Find where the given text appears and provide that cell's center as [X, Y] coordinate. 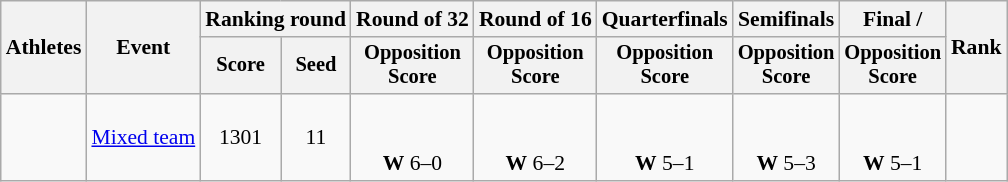
Athletes [44, 48]
11 [316, 138]
Final / [892, 19]
Seed [316, 66]
Quarterfinals [665, 19]
Ranking round [276, 19]
1301 [240, 138]
Round of 32 [412, 19]
Score [240, 66]
Rank [976, 48]
W 5–3 [786, 138]
Semifinals [786, 19]
W 6–0 [412, 138]
Event [143, 48]
Mixed team [143, 138]
Round of 16 [536, 19]
W 6–2 [536, 138]
